Output the [X, Y] coordinate of the center of the cell containing the given text.  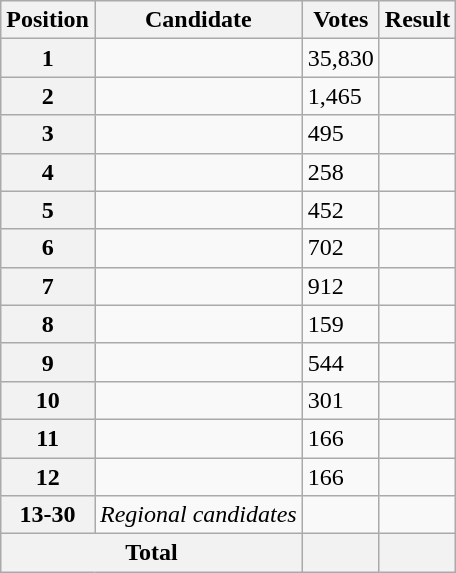
35,830 [340, 58]
12 [48, 477]
Position [48, 20]
6 [48, 248]
Candidate [198, 20]
Result [417, 20]
10 [48, 400]
2 [48, 96]
9 [48, 362]
495 [340, 134]
301 [340, 400]
Regional candidates [198, 515]
159 [340, 324]
8 [48, 324]
3 [48, 134]
258 [340, 172]
7 [48, 286]
1,465 [340, 96]
912 [340, 286]
452 [340, 210]
Total [152, 553]
544 [340, 362]
13-30 [48, 515]
5 [48, 210]
Votes [340, 20]
702 [340, 248]
1 [48, 58]
11 [48, 438]
4 [48, 172]
